Search for the cell housing the specified text and yield its (X, Y) center coordinate. 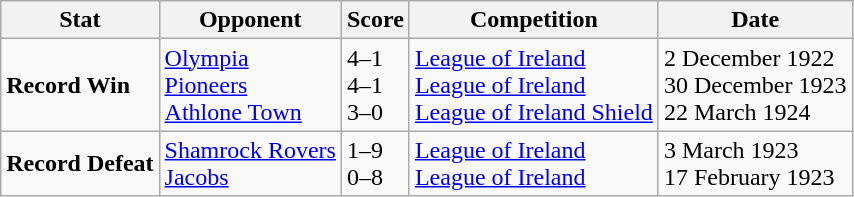
4–14–13–0 (375, 85)
1–90–8 (375, 164)
Opponent (250, 20)
Score (375, 20)
Shamrock RoversJacobs (250, 164)
Record Win (80, 85)
OlympiaPioneersAthlone Town (250, 85)
3 March 192317 February 1923 (755, 164)
League of IrelandLeague of Ireland (534, 164)
Record Defeat (80, 164)
Stat (80, 20)
2 December 192230 December 192322 March 1924 (755, 85)
Competition (534, 20)
Date (755, 20)
League of IrelandLeague of IrelandLeague of Ireland Shield (534, 85)
